Scan for the cell matching the given text and deliver its [x, y] coordinate at center. 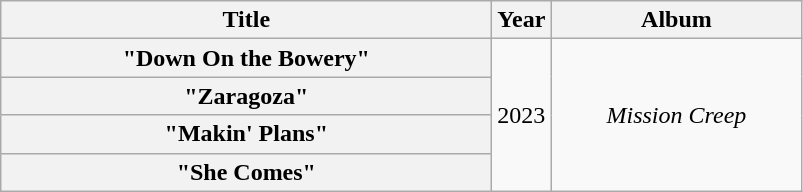
"Makin' Plans" [246, 134]
2023 [522, 115]
"Zaragoza" [246, 96]
"Down On the Bowery" [246, 58]
Year [522, 20]
Title [246, 20]
Album [676, 20]
"She Comes" [246, 172]
Mission Creep [676, 115]
